Return the [x, y] coordinate for the center point of the cell that contains the specified text.  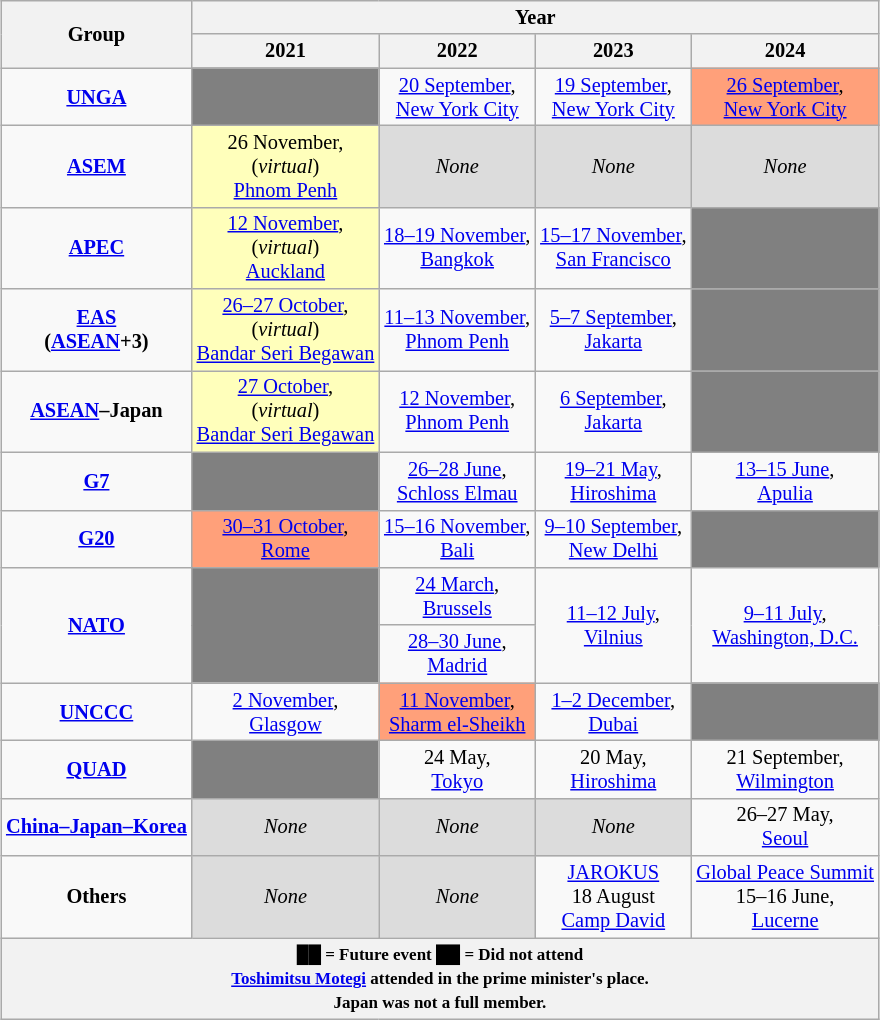
15–17 November, San Francisco [613, 248]
G7 [96, 481]
QUAD [96, 769]
13–15 June, Apulia [785, 481]
24 May, Tokyo [457, 769]
28–30 June, Madrid [457, 654]
UNGA [96, 97]
19–21 May, Hiroshima [613, 481]
1–2 December, Dubai [613, 712]
15–16 November, Bali [457, 539]
Others [96, 897]
20 September, New York City [457, 97]
G20 [96, 539]
██ = Future event ██ = Did not attendToshimitsu Motegi attended in the prime minister's place.Japan was not a full member. [440, 978]
Group [96, 34]
11–13 November, Phnom Penh [457, 330]
20 May, Hiroshima [613, 769]
12 November,(virtual) Auckland [286, 248]
11–12 July, Vilnius [613, 624]
ASEAN–Japan [96, 411]
26–27 May, Seoul [785, 827]
Year [536, 17]
24 March, Brussels [457, 596]
9–10 September, New Delhi [613, 539]
EAS(ASEAN+3) [96, 330]
9–11 July, Washington, D.C. [785, 624]
2024 [785, 51]
26–27 October,(virtual) Bandar Seri Begawan [286, 330]
China–Japan–Korea [96, 827]
2 November, Glasgow [286, 712]
12 November, Phnom Penh [457, 411]
18–19 November, Bangkok [457, 248]
UNCCC [96, 712]
5–7 September, Jakarta [613, 330]
30–31 October, Rome [286, 539]
APEC [96, 248]
26 November,(virtual) Phnom Penh [286, 166]
26 September, New York City [785, 97]
6 September, Jakarta [613, 411]
21 September, Wilmington [785, 769]
NATO [96, 624]
Global Peace Summit15–16 June, Lucerne [785, 897]
26–28 June, Schloss Elmau [457, 481]
2021 [286, 51]
2023 [613, 51]
JAROKUS18 August Camp David [613, 897]
11 November, Sharm el-Sheikh [457, 712]
27 October,(virtual) Bandar Seri Begawan [286, 411]
2022 [457, 51]
19 September, New York City [613, 97]
ASEM [96, 166]
